Scan for the cell matching the given text and deliver its [X, Y] coordinate at center. 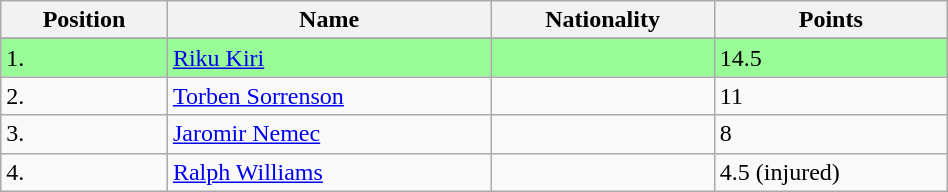
Nationality [602, 20]
2. [84, 96]
Name [328, 20]
1. [84, 58]
Points [830, 20]
3. [84, 134]
Ralph Williams [328, 172]
11 [830, 96]
Position [84, 20]
Torben Sorrenson [328, 96]
4. [84, 172]
4.5 (injured) [830, 172]
Jaromir Nemec [328, 134]
8 [830, 134]
14.5 [830, 58]
Riku Kiri [328, 58]
